Detect which cell encompasses the target text, then output its [X, Y] center coordinate. 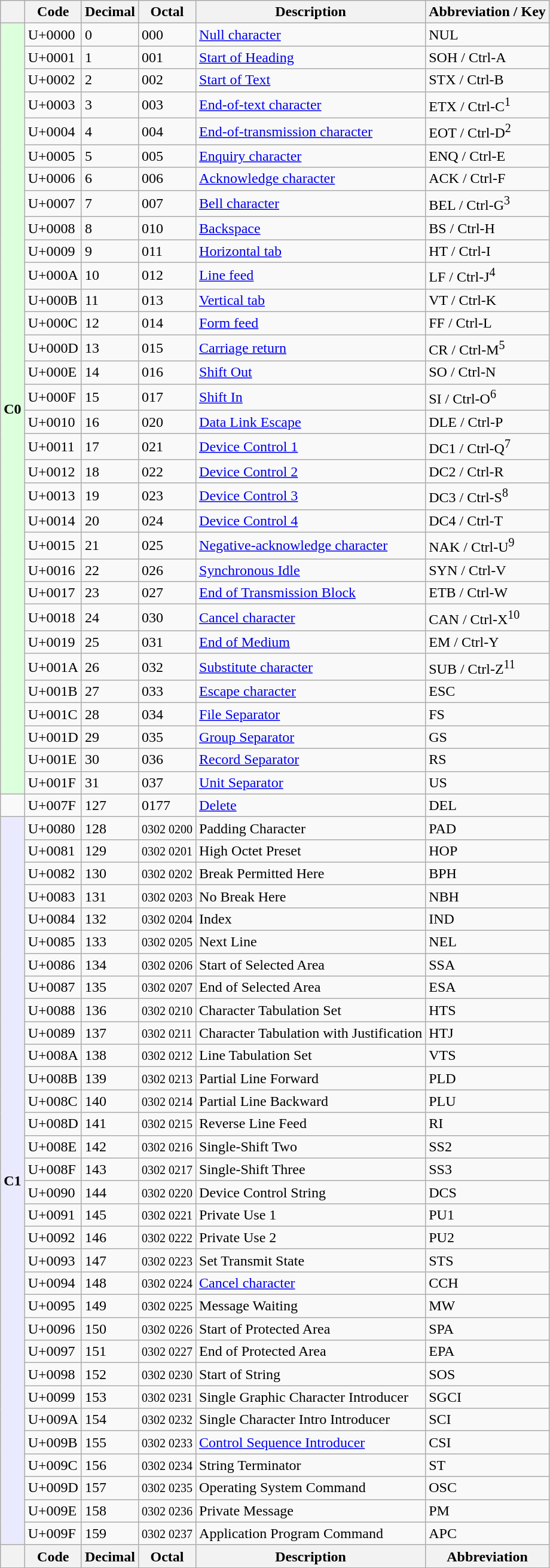
146 [110, 1237]
Set Transmit State [311, 1260]
0302 0222 [167, 1237]
28 [110, 714]
PM [488, 1511]
036 [167, 760]
4 [110, 132]
Device Control 1 [311, 447]
Form feed [311, 323]
011 [167, 251]
002 [167, 80]
26 [110, 667]
8 [110, 228]
U+0005 [53, 156]
U+000F [53, 397]
U+001D [53, 737]
1 [110, 57]
Character Tabulation with Justification [311, 1033]
Device Control 4 [311, 521]
10 [110, 276]
Start of Heading [311, 57]
Reverse Line Feed [311, 1124]
159 [110, 1533]
U+0009 [53, 251]
C0 [13, 409]
032 [167, 667]
U+009C [53, 1465]
Private Use 1 [311, 1215]
030 [167, 618]
U+000B [53, 300]
145 [110, 1215]
Line feed [311, 276]
Delete [311, 805]
128 [110, 828]
0302 0203 [167, 896]
Single Character Intro Introducer [311, 1420]
IND [488, 919]
U+008C [53, 1101]
12 [110, 323]
Bell character [311, 203]
PLD [488, 1078]
U+0011 [53, 447]
157 [110, 1488]
Vertical tab [311, 300]
0302 0205 [167, 942]
133 [110, 942]
001 [167, 57]
HOP [488, 851]
015 [167, 348]
U+0007 [53, 203]
U+0080 [53, 828]
Substitute character [311, 667]
154 [110, 1420]
PAD [488, 828]
HT / Ctrl-I [488, 251]
U+0094 [53, 1283]
0302 0227 [167, 1352]
153 [110, 1397]
SPA [488, 1329]
SOH / Ctrl-A [488, 57]
16 [110, 422]
0302 0232 [167, 1420]
End of Transmission Block [311, 593]
Partial Line Backward [311, 1101]
U+008E [53, 1147]
SO / Ctrl-N [488, 372]
U+007F [53, 805]
SI / Ctrl-O6 [488, 397]
NAK / Ctrl-U9 [488, 545]
NEL [488, 942]
U+0010 [53, 422]
30 [110, 760]
U+0004 [53, 132]
DC4 / Ctrl-T [488, 521]
25 [110, 642]
VT / Ctrl-K [488, 300]
24 [110, 618]
138 [110, 1056]
158 [110, 1511]
033 [167, 692]
SCI [488, 1420]
DCS [488, 1192]
SSA [488, 965]
0177 [167, 805]
031 [167, 642]
U+0083 [53, 896]
037 [167, 783]
0302 0226 [167, 1329]
0302 0210 [167, 1010]
End-of-transmission character [311, 132]
31 [110, 783]
U+0015 [53, 545]
U+0088 [53, 1010]
000 [167, 35]
Application Program Command [311, 1533]
ESC [488, 692]
U+0086 [53, 965]
006 [167, 179]
GS [488, 737]
Operating System Command [311, 1488]
PLU [488, 1101]
Device Control String [311, 1192]
20 [110, 521]
Single Graphic Character Introducer [311, 1397]
DEL [488, 805]
0302 0216 [167, 1147]
BS / Ctrl-H [488, 228]
ENQ / Ctrl-E [488, 156]
0302 0206 [167, 965]
026 [167, 570]
Record Separator [311, 760]
U+008B [53, 1078]
Abbreviation [488, 1556]
Horizontal tab [311, 251]
U+001B [53, 692]
BEL / Ctrl-G3 [488, 203]
Start of Text [311, 80]
Synchronous Idle [311, 570]
File Separator [311, 714]
U+009F [53, 1533]
0302 0237 [167, 1533]
U+008A [53, 1056]
035 [167, 737]
EM / Ctrl-Y [488, 642]
Carriage return [311, 348]
143 [110, 1169]
023 [167, 496]
Enquiry character [311, 156]
U+001F [53, 783]
024 [167, 521]
APC [488, 1533]
DC2 / Ctrl-R [488, 471]
010 [167, 228]
U+0002 [53, 80]
HTJ [488, 1033]
U+009A [53, 1420]
Null character [311, 35]
0302 0217 [167, 1169]
U+009B [53, 1442]
U+0017 [53, 593]
Next Line [311, 942]
U+0087 [53, 988]
017 [167, 397]
134 [110, 965]
U+000E [53, 372]
130 [110, 873]
ESA [488, 988]
U+000A [53, 276]
127 [110, 805]
CSI [488, 1442]
0302 0223 [167, 1260]
PU1 [488, 1215]
SS3 [488, 1169]
Group Separator [311, 737]
149 [110, 1306]
U+0016 [53, 570]
135 [110, 988]
HTS [488, 1010]
0302 0200 [167, 828]
23 [110, 593]
007 [167, 203]
RI [488, 1124]
U+0001 [53, 57]
013 [167, 300]
144 [110, 1192]
136 [110, 1010]
0302 0207 [167, 988]
U+0090 [53, 1192]
Device Control 2 [311, 471]
Message Waiting [311, 1306]
U+0097 [53, 1352]
0302 0213 [167, 1078]
Acknowledge character [311, 179]
U+008F [53, 1169]
0302 0201 [167, 851]
U+0099 [53, 1397]
BPH [488, 873]
Abbreviation / Key [488, 12]
ETB / Ctrl-W [488, 593]
CR / Ctrl-M5 [488, 348]
025 [167, 545]
U+008D [53, 1124]
SYN / Ctrl-V [488, 570]
SS2 [488, 1147]
U+001E [53, 760]
STX / Ctrl-B [488, 80]
Character Tabulation Set [311, 1010]
U+0089 [53, 1033]
5 [110, 156]
US [488, 783]
004 [167, 132]
139 [110, 1078]
152 [110, 1374]
U+0013 [53, 496]
MW [488, 1306]
021 [167, 447]
19 [110, 496]
150 [110, 1329]
SUB / Ctrl-Z11 [488, 667]
0302 0215 [167, 1124]
Private Use 2 [311, 1237]
148 [110, 1283]
0302 0234 [167, 1465]
CAN / Ctrl-X10 [488, 618]
Line Tabulation Set [311, 1056]
FF / Ctrl-L [488, 323]
Index [311, 919]
022 [167, 471]
13 [110, 348]
String Terminator [311, 1465]
SGCI [488, 1397]
21 [110, 545]
ACK / Ctrl-F [488, 179]
18 [110, 471]
141 [110, 1124]
137 [110, 1033]
SOS [488, 1374]
U+001C [53, 714]
Unit Separator [311, 783]
005 [167, 156]
Control Sequence Introducer [311, 1442]
Partial Line Forward [311, 1078]
U+0096 [53, 1329]
Data Link Escape [311, 422]
U+0006 [53, 179]
2 [110, 80]
VTS [488, 1056]
U+0000 [53, 35]
C1 [13, 1181]
ETX / Ctrl-C1 [488, 105]
U+0098 [53, 1374]
0302 0211 [167, 1033]
STS [488, 1260]
016 [167, 372]
6 [110, 179]
156 [110, 1465]
27 [110, 692]
0302 0202 [167, 873]
U+0008 [53, 228]
0302 0221 [167, 1215]
3 [110, 105]
U+0093 [53, 1260]
OSC [488, 1488]
ST [488, 1465]
0302 0224 [167, 1283]
U+0014 [53, 521]
U+0091 [53, 1215]
147 [110, 1260]
EPA [488, 1352]
High Octet Preset [311, 851]
U+0003 [53, 105]
DC3 / Ctrl-S8 [488, 496]
0302 0230 [167, 1374]
Private Message [311, 1511]
0302 0225 [167, 1306]
Escape character [311, 692]
End of Selected Area [311, 988]
DC1 / Ctrl-Q7 [488, 447]
U+0085 [53, 942]
Break Permitted Here [311, 873]
027 [167, 593]
Padding Character [311, 828]
14 [110, 372]
140 [110, 1101]
RS [488, 760]
U+0012 [53, 471]
EOT / Ctrl-D2 [488, 132]
NUL [488, 35]
132 [110, 919]
End of Protected Area [311, 1352]
End-of-text character [311, 105]
0302 0212 [167, 1056]
Start of String [311, 1374]
Start of Protected Area [311, 1329]
151 [110, 1352]
U+0095 [53, 1306]
End of Medium [311, 642]
131 [110, 896]
22 [110, 570]
U+000D [53, 348]
034 [167, 714]
Device Control 3 [311, 496]
Single-Shift Two [311, 1147]
014 [167, 323]
U+0081 [53, 851]
142 [110, 1147]
U+0018 [53, 618]
Shift In [311, 397]
0302 0235 [167, 1488]
129 [110, 851]
U+001A [53, 667]
020 [167, 422]
0302 0231 [167, 1397]
Negative-acknowledge character [311, 545]
LF / Ctrl-J4 [488, 276]
003 [167, 105]
7 [110, 203]
0302 0220 [167, 1192]
NBH [488, 896]
0302 0236 [167, 1511]
012 [167, 276]
0302 0233 [167, 1442]
PU2 [488, 1237]
U+000C [53, 323]
U+0082 [53, 873]
No Break Here [311, 896]
Single-Shift Three [311, 1169]
0302 0214 [167, 1101]
9 [110, 251]
FS [488, 714]
17 [110, 447]
U+0019 [53, 642]
U+009E [53, 1511]
Start of Selected Area [311, 965]
U+0092 [53, 1237]
DLE / Ctrl-P [488, 422]
0302 0204 [167, 919]
0 [110, 35]
15 [110, 397]
Shift Out [311, 372]
U+0084 [53, 919]
CCH [488, 1283]
29 [110, 737]
155 [110, 1442]
U+009D [53, 1488]
Backspace [311, 228]
11 [110, 300]
